Detect which cell encompasses the target text, then output its (X, Y) center coordinate. 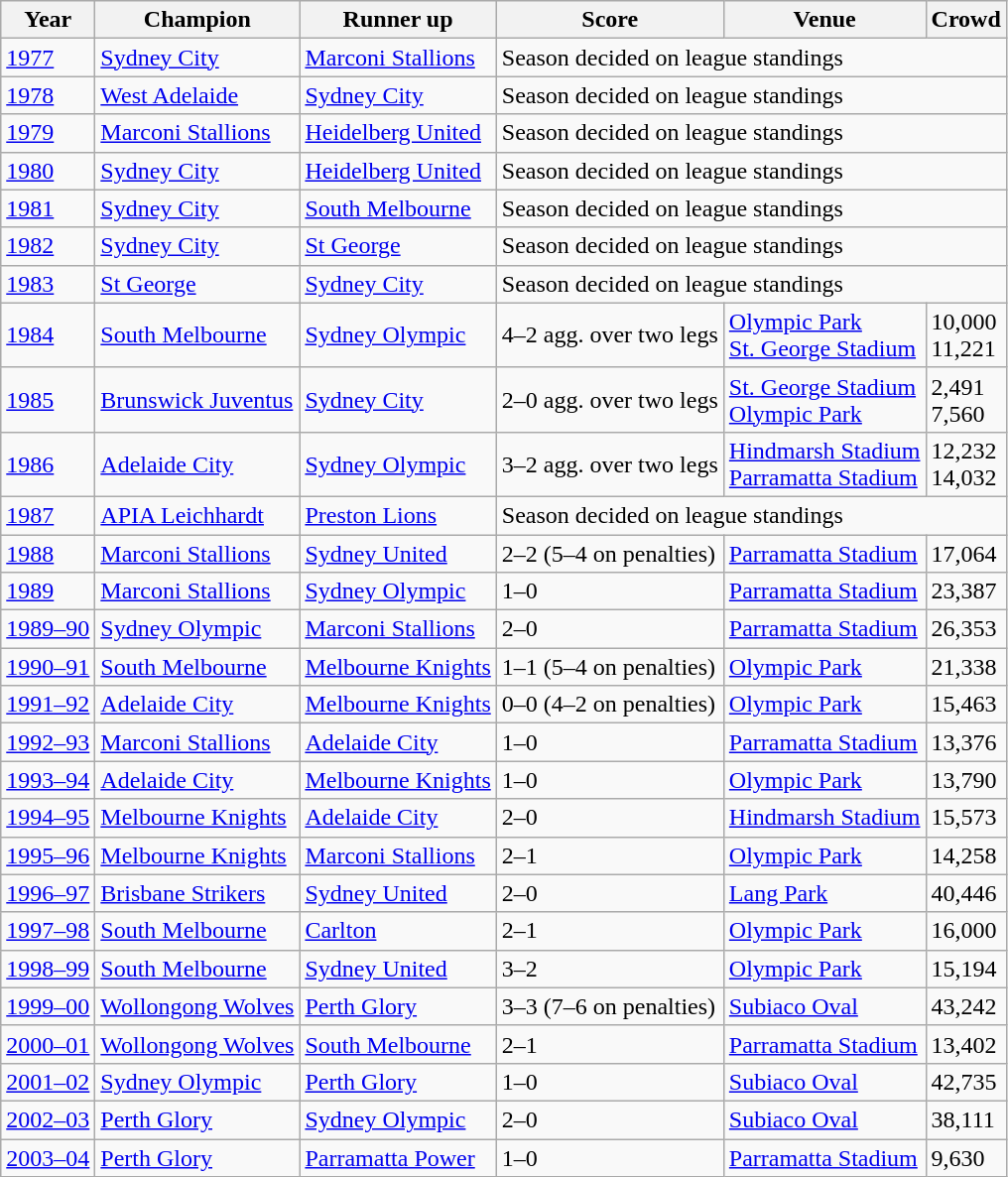
15,463 (966, 705)
Venue (824, 20)
1983 (48, 284)
Year (48, 20)
2,491 7,560 (966, 399)
43,242 (966, 1006)
1977 (48, 58)
West Adelaide (197, 95)
1984 (48, 335)
14,258 (966, 855)
1979 (48, 133)
3–3 (7–6 on penalties) (609, 1006)
23,387 (966, 591)
3–2 agg. over two legs (609, 464)
1985 (48, 399)
Olympic ParkSt. George Stadium (824, 335)
Runner up (398, 20)
Lang Park (824, 893)
2–0 agg. over two legs (609, 399)
3–2 (609, 969)
Carlton (398, 931)
1982 (48, 246)
12,232 14,032 (966, 464)
Hindmarsh Stadium (824, 818)
APIA Leichhardt (197, 515)
13,402 (966, 1044)
2001–02 (48, 1082)
Parramatta Power (398, 1158)
10,000 11,221 (966, 335)
2–2 (5–4 on penalties) (609, 553)
26,353 (966, 629)
13,376 (966, 742)
1980 (48, 171)
1991–92 (48, 705)
1989–90 (48, 629)
0–0 (4–2 on penalties) (609, 705)
16,000 (966, 931)
1995–96 (48, 855)
9,630 (966, 1158)
4–2 agg. over two legs (609, 335)
1990–91 (48, 667)
1987 (48, 515)
1989 (48, 591)
1997–98 (48, 931)
17,064 (966, 553)
St. George StadiumOlympic Park (824, 399)
13,790 (966, 780)
Champion (197, 20)
1992–93 (48, 742)
38,111 (966, 1119)
21,338 (966, 667)
Crowd (966, 20)
Hindmarsh StadiumParramatta Stadium (824, 464)
1988 (48, 553)
2003–04 (48, 1158)
1978 (48, 95)
Score (609, 20)
1999–00 (48, 1006)
1998–99 (48, 969)
1994–95 (48, 818)
15,194 (966, 969)
1981 (48, 208)
1996–97 (48, 893)
Preston Lions (398, 515)
1–1 (5–4 on penalties) (609, 667)
1993–94 (48, 780)
42,735 (966, 1082)
40,446 (966, 893)
1986 (48, 464)
2000–01 (48, 1044)
Brunswick Juventus (197, 399)
15,573 (966, 818)
2002–03 (48, 1119)
Brisbane Strikers (197, 893)
